Return the [X, Y] coordinate for the center point of the cell that contains the specified text.  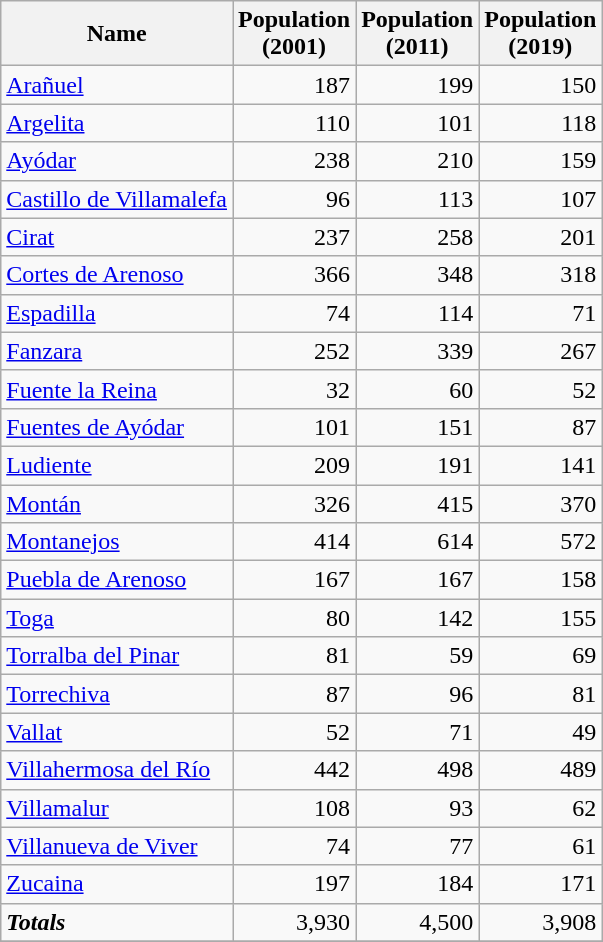
61 [540, 846]
110 [294, 123]
370 [540, 503]
442 [294, 770]
150 [540, 85]
Castillo de Villamalefa [117, 199]
Fuentes de Ayódar [117, 427]
415 [418, 503]
326 [294, 503]
Ludiente [117, 465]
Name [117, 34]
366 [294, 275]
49 [540, 732]
Fanzara [117, 351]
4,500 [418, 922]
155 [540, 618]
118 [540, 123]
Espadilla [117, 313]
318 [540, 275]
258 [418, 237]
113 [418, 199]
197 [294, 884]
489 [540, 770]
142 [418, 618]
Population(2011) [418, 34]
184 [418, 884]
159 [540, 161]
Torrechiva [117, 694]
3,908 [540, 922]
Montán [117, 503]
Cirat [117, 237]
59 [418, 656]
32 [294, 389]
614 [418, 542]
107 [540, 199]
414 [294, 542]
114 [418, 313]
62 [540, 808]
Ayódar [117, 161]
252 [294, 351]
Villamalur [117, 808]
Totals [117, 922]
93 [418, 808]
191 [418, 465]
Cortes de Arenoso [117, 275]
Population(2019) [540, 34]
339 [418, 351]
Montanejos [117, 542]
3,930 [294, 922]
158 [540, 580]
Villanueva de Viver [117, 846]
Toga [117, 618]
Vallat [117, 732]
209 [294, 465]
Fuente la Reina [117, 389]
Zucaina [117, 884]
210 [418, 161]
348 [418, 275]
Torralba del Pinar [117, 656]
Arañuel [117, 85]
Population(2001) [294, 34]
199 [418, 85]
238 [294, 161]
141 [540, 465]
151 [418, 427]
Argelita [117, 123]
80 [294, 618]
Villahermosa del Río [117, 770]
171 [540, 884]
69 [540, 656]
Puebla de Arenoso [117, 580]
267 [540, 351]
572 [540, 542]
108 [294, 808]
201 [540, 237]
60 [418, 389]
237 [294, 237]
77 [418, 846]
498 [418, 770]
187 [294, 85]
